Find where the given text appears and provide that cell's center as [x, y] coordinate. 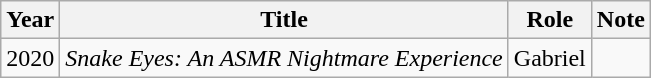
Year [30, 20]
2020 [30, 58]
Gabriel [550, 58]
Role [550, 20]
Note [620, 20]
Snake Eyes: An ASMR Nightmare Experience [284, 58]
Title [284, 20]
